Capture the cell that displays the provided text and extract its (X, Y) central coordinate. 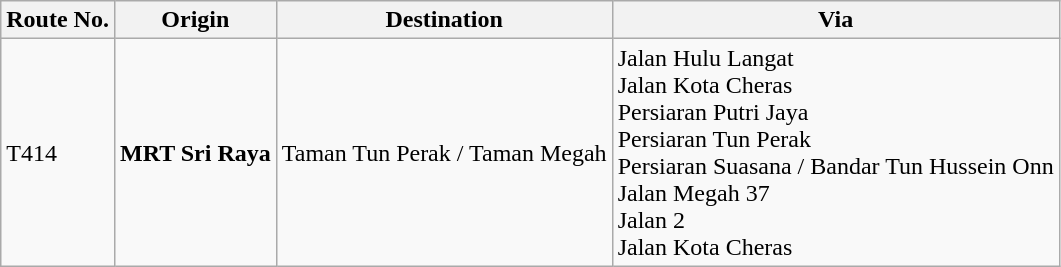
Taman Tun Perak / Taman Megah (444, 152)
Via (836, 20)
MRT Sri Raya (195, 152)
Route No. (58, 20)
Origin (195, 20)
Destination (444, 20)
T414 (58, 152)
